Detect which cell encompasses the target text, then output its (x, y) center coordinate. 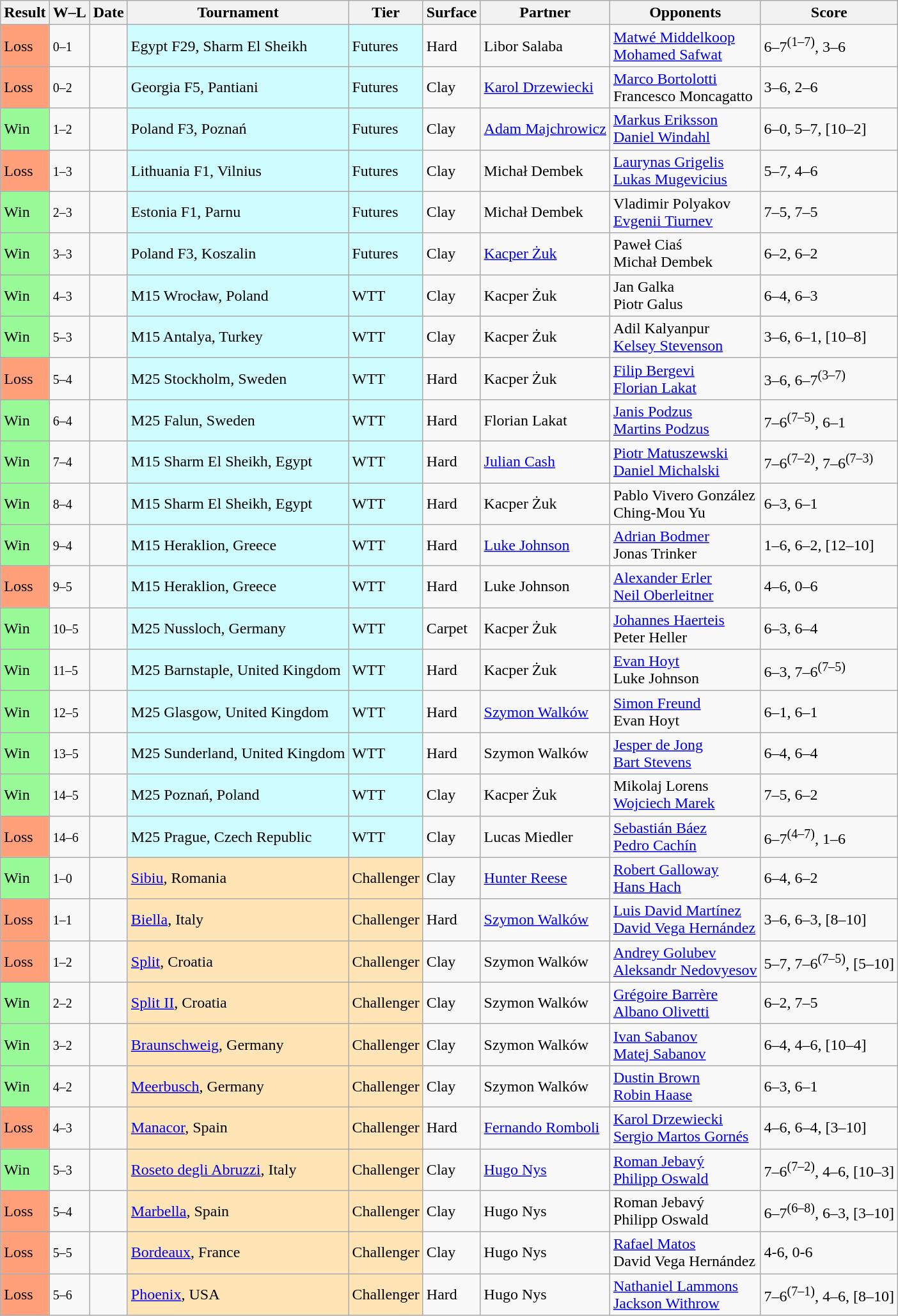
6–4, 6–2 (829, 878)
4-6, 0-6 (829, 1253)
4–2 (69, 1086)
7–6(7–5), 6–1 (829, 420)
Poland F3, Koszalin (238, 253)
Score (829, 13)
6–4, 6–4 (829, 754)
1–6, 6–2, [12–10] (829, 545)
Paweł Ciaś Michał Dembek (685, 253)
Mikolaj Lorens Wojciech Marek (685, 795)
6–3, 7–6(7–5) (829, 670)
3–6, 6–7(3–7) (829, 379)
6–4, 6–3 (829, 296)
5–7, 4–6 (829, 170)
Adam Majchrowicz (545, 129)
Biella, Italy (238, 920)
6–3, 6–4 (829, 628)
Bordeaux, France (238, 1253)
6–0, 5–7, [10–2] (829, 129)
Robert Galloway Hans Hach (685, 878)
6–4, 4–6, [10–4] (829, 1044)
3–6, 6–1, [10–8] (829, 337)
11–5 (69, 670)
Vladimir Polyakov Evgenii Tiurnev (685, 212)
7–5, 7–5 (829, 212)
Fernando Romboli (545, 1127)
M25 Prague, Czech Republic (238, 837)
Split, Croatia (238, 961)
M25 Barnstaple, United Kingdom (238, 670)
Braunschweig, Germany (238, 1044)
6–7(1–7), 3–6 (829, 46)
Lucas Miedler (545, 837)
5–7, 7–6(7–5), [5–10] (829, 961)
Nathaniel Lammons Jackson Withrow (685, 1295)
6–7(6–8), 6–3, [3–10] (829, 1212)
Hunter Reese (545, 878)
Adil Kalyanpur Kelsey Stevenson (685, 337)
Meerbusch, Germany (238, 1086)
Simon Freund Evan Hoyt (685, 711)
4–6, 0–6 (829, 587)
0–1 (69, 46)
Marco Bortolotti Francesco Moncagatto (685, 87)
1–0 (69, 878)
Andrey Golubev Aleksandr Nedovyesov (685, 961)
Adrian Bodmer Jonas Trinker (685, 545)
Karol Drzewiecki (545, 87)
9–4 (69, 545)
5–6 (69, 1295)
Johannes Haerteis Peter Heller (685, 628)
6–4 (69, 420)
Pablo Vivero González Ching-Mou Yu (685, 503)
Alexander Erler Neil Oberleitner (685, 587)
Markus Eriksson Daniel Windahl (685, 129)
Split II, Croatia (238, 1003)
7–6(7–1), 4–6, [8–10] (829, 1295)
6–7(4–7), 1–6 (829, 837)
W–L (69, 13)
Surface (452, 13)
Janis Podzus Martins Podzus (685, 420)
M25 Falun, Sweden (238, 420)
M15 Wrocław, Poland (238, 296)
Luis David Martínez David Vega Hernández (685, 920)
Grégoire Barrère Albano Olivetti (685, 1003)
Georgia F5, Pantiani (238, 87)
Opponents (685, 13)
Jan Galka Piotr Galus (685, 296)
2–3 (69, 212)
Ivan Sabanov Matej Sabanov (685, 1044)
0–2 (69, 87)
7–6(7–2), 7–6(7–3) (829, 462)
3–3 (69, 253)
Evan Hoyt Luke Johnson (685, 670)
Date (109, 13)
12–5 (69, 711)
6–2, 6–2 (829, 253)
Julian Cash (545, 462)
Carpet (452, 628)
M25 Sunderland, United Kingdom (238, 754)
Matwé Middelkoop Mohamed Safwat (685, 46)
1–3 (69, 170)
Rafael Matos David Vega Hernández (685, 1253)
Karol Drzewiecki Sergio Martos Gornés (685, 1127)
Poland F3, Poznań (238, 129)
Egypt F29, Sharm El Sheikh (238, 46)
1–1 (69, 920)
10–5 (69, 628)
2–2 (69, 1003)
3–6, 6–3, [8–10] (829, 920)
Dustin Brown Robin Haase (685, 1086)
7–4 (69, 462)
M15 Antalya, Turkey (238, 337)
Piotr Matuszewski Daniel Michalski (685, 462)
3–6, 2–6 (829, 87)
4–6, 6–4, [3–10] (829, 1127)
Marbella, Spain (238, 1212)
Result (25, 13)
Manacor, Spain (238, 1127)
6–1, 6–1 (829, 711)
Partner (545, 13)
Tier (386, 13)
M25 Glasgow, United Kingdom (238, 711)
Tournament (238, 13)
Estonia F1, Parnu (238, 212)
13–5 (69, 754)
6–2, 7–5 (829, 1003)
Laurynas Grigelis Lukas Mugevicius (685, 170)
M25 Stockholm, Sweden (238, 379)
9–5 (69, 587)
Libor Salaba (545, 46)
3–2 (69, 1044)
Filip Bergevi Florian Lakat (685, 379)
8–4 (69, 503)
14–5 (69, 795)
Lithuania F1, Vilnius (238, 170)
Phoenix, USA (238, 1295)
Florian Lakat (545, 420)
Roseto degli Abruzzi, Italy (238, 1169)
Jesper de Jong Bart Stevens (685, 754)
5–5 (69, 1253)
M25 Nussloch, Germany (238, 628)
M25 Poznań, Poland (238, 795)
7–6(7–2), 4–6, [10–3] (829, 1169)
Sebastián Báez Pedro Cachín (685, 837)
7–5, 6–2 (829, 795)
Sibiu, Romania (238, 878)
14–6 (69, 837)
